Locate the cell with the specified text and output its (X, Y) center coordinate. 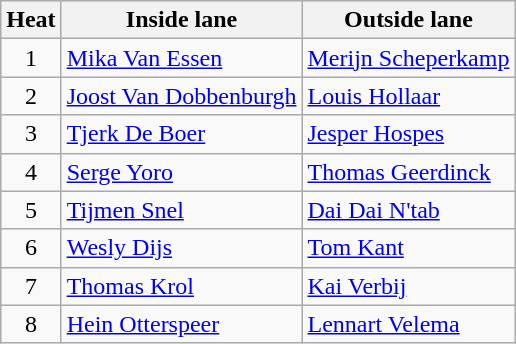
Jesper Hospes (408, 134)
1 (31, 58)
4 (31, 172)
3 (31, 134)
Mika Van Essen (182, 58)
7 (31, 286)
Joost Van Dobbenburgh (182, 96)
Tom Kant (408, 248)
6 (31, 248)
8 (31, 324)
Tjerk De Boer (182, 134)
Wesly Dijs (182, 248)
Lennart Velema (408, 324)
Outside lane (408, 20)
Louis Hollaar (408, 96)
Inside lane (182, 20)
Serge Yoro (182, 172)
2 (31, 96)
5 (31, 210)
Thomas Krol (182, 286)
Thomas Geerdinck (408, 172)
Tijmen Snel (182, 210)
Heat (31, 20)
Kai Verbij (408, 286)
Merijn Scheperkamp (408, 58)
Hein Otterspeer (182, 324)
Dai Dai N'tab (408, 210)
